Provide the [x, y] coordinate of the cell's center where the given text is located.  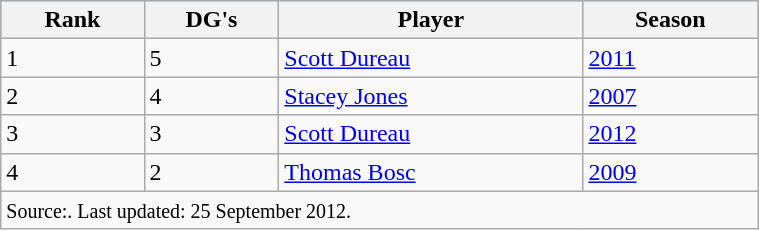
DG's [212, 20]
2007 [670, 96]
2012 [670, 134]
Player [431, 20]
1 [72, 58]
Season [670, 20]
2011 [670, 58]
Thomas Bosc [431, 172]
5 [212, 58]
Stacey Jones [431, 96]
2009 [670, 172]
Source:. Last updated: 25 September 2012. [380, 210]
Rank [72, 20]
